Find where the given text appears and provide that cell's center as (x, y) coordinate. 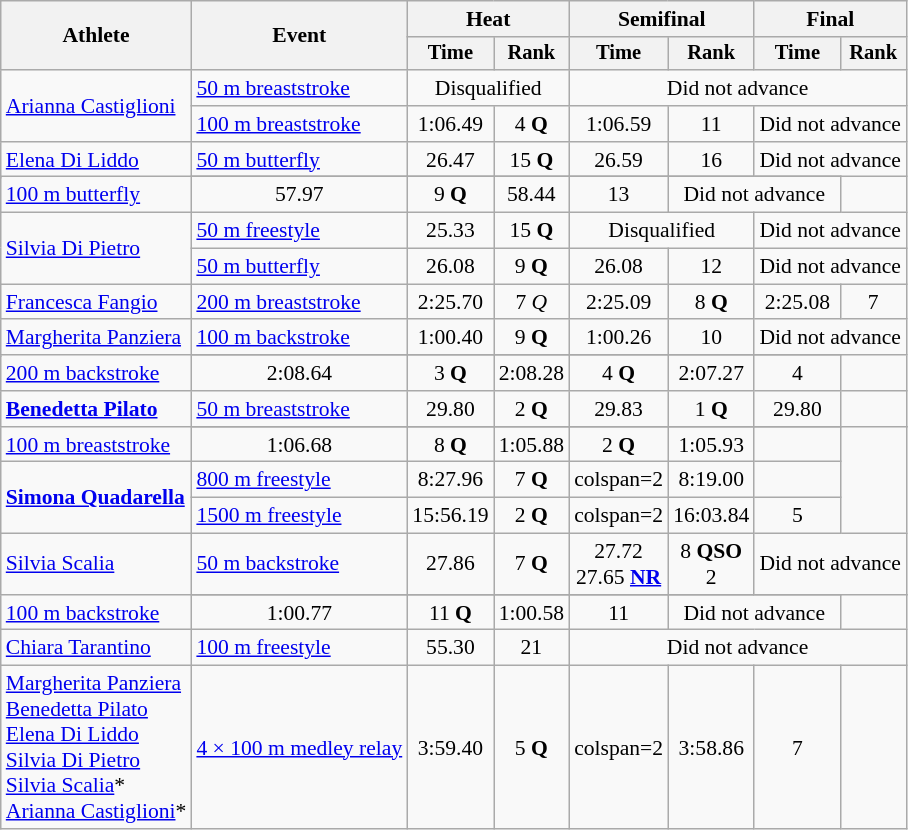
12 (711, 267)
Silvia Di Pietro (96, 248)
Margherita Panziera Benedetta Pilato Elena Di Liddo Silvia Di Pietro Silvia Scalia*Arianna Castiglioni* (96, 748)
Event (299, 36)
200 m breaststroke (299, 302)
Athlete (96, 36)
200 m backstroke (96, 373)
8 QSO 2 (711, 564)
Benedetta Pilato (96, 409)
27.86 (450, 564)
58.44 (532, 195)
5 Q (532, 748)
13 (618, 195)
Margherita Panziera (96, 338)
1:00.40 (450, 338)
Semifinal (662, 19)
2:07.27 (711, 373)
Simona Quadarella (96, 498)
Arianna Castiglioni (96, 106)
8:27.96 (450, 480)
26.47 (450, 160)
25.33 (450, 231)
11 Q (450, 613)
100 m freestyle (299, 648)
800 m freestyle (299, 480)
4 × 100 m medley relay (299, 748)
3 Q (450, 373)
27.7227.65 NR (618, 564)
4 (797, 373)
Chiara Tarantino (96, 648)
3:58.86 (711, 748)
1:06.68 (299, 445)
1:00.58 (532, 613)
16:03.84 (711, 516)
1:06.59 (618, 124)
Elena Di Liddo (96, 160)
100 m butterfly (96, 195)
2:25.09 (618, 302)
50 m freestyle (299, 231)
2:08.28 (532, 373)
1500 m freestyle (299, 516)
2:08.64 (299, 373)
1:00.26 (618, 338)
55.30 (450, 648)
1:06.49 (450, 124)
Final (830, 19)
26.59 (618, 160)
8:19.00 (711, 480)
29.83 (618, 409)
2:25.70 (450, 302)
1:05.88 (532, 445)
15:56.19 (450, 516)
Silvia Scalia (96, 564)
2:25.08 (797, 302)
16 (711, 160)
1 Q (711, 409)
Heat (488, 19)
10 (711, 338)
57.97 (299, 195)
3:59.40 (450, 748)
1:05.93 (711, 445)
5 (797, 516)
50 m backstroke (299, 564)
Francesca Fangio (96, 302)
21 (532, 648)
1:00.77 (299, 613)
